For the text-containing cell, return its midpoint in (x, y) coordinate format. 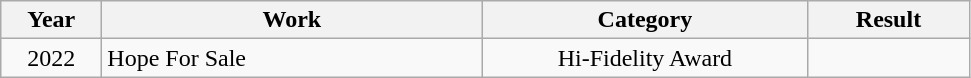
Year (52, 20)
2022 (52, 58)
Hope For Sale (292, 58)
Work (292, 20)
Hi-Fidelity Award (645, 58)
Category (645, 20)
Result (888, 20)
